Determine the [X, Y] coordinate at the center of the cell enclosing the given text.  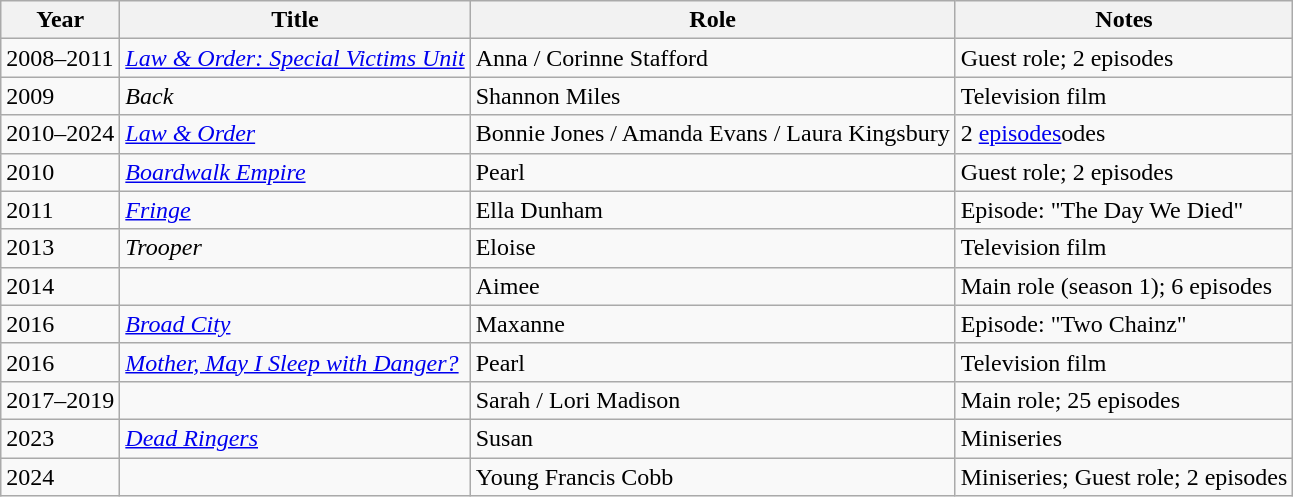
Aimee [712, 286]
Law & Order: Special Victims Unit [295, 58]
Shannon Miles [712, 96]
2011 [60, 210]
Episode: "Two Chainz" [1124, 324]
2009 [60, 96]
Eloise [712, 248]
Bonnie Jones / Amanda Evans / Laura Kingsbury [712, 134]
Main role (season 1); 6 episodes [1124, 286]
Miniseries [1124, 438]
Fringe [295, 210]
2014 [60, 286]
Broad City [295, 324]
2023 [60, 438]
Miniseries; Guest role; 2 episodes [1124, 477]
Boardwalk Empire [295, 172]
Anna / Corinne Stafford [712, 58]
2013 [60, 248]
2 episodesodes [1124, 134]
2010–2024 [60, 134]
Maxanne [712, 324]
Young Francis Cobb [712, 477]
2010 [60, 172]
2024 [60, 477]
Year [60, 20]
Notes [1124, 20]
Role [712, 20]
Dead Ringers [295, 438]
Law & Order [295, 134]
Sarah / Lori Madison [712, 400]
Mother, May I Sleep with Danger? [295, 362]
2017–2019 [60, 400]
Back [295, 96]
Trooper [295, 248]
Ella Dunham [712, 210]
Main role; 25 episodes [1124, 400]
Title [295, 20]
Episode: "The Day We Died" [1124, 210]
2008–2011 [60, 58]
Susan [712, 438]
